Capture the cell that displays the provided text and extract its [x, y] central coordinate. 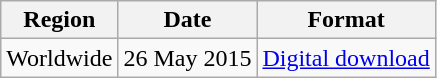
Date [188, 20]
Worldwide [60, 58]
26 May 2015 [188, 58]
Digital download [346, 58]
Region [60, 20]
Format [346, 20]
